Pinpoint the cell where the given text exists, returning its [x, y] midpoint coordinate. 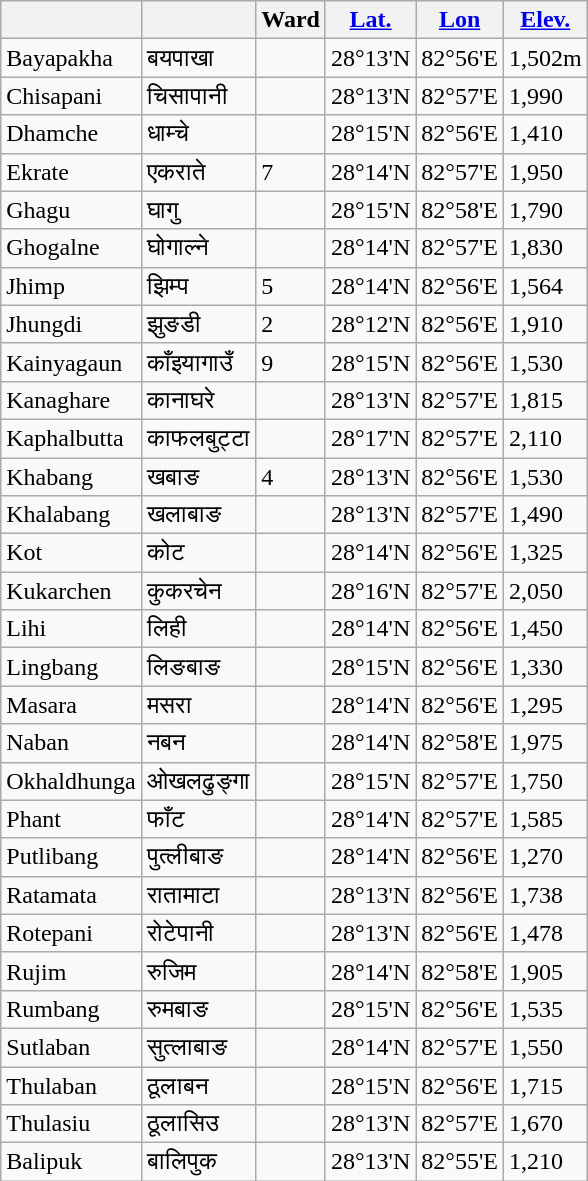
लिङबाङ [198, 667]
Kanaghare [71, 400]
28°17'N [370, 438]
Khabang [71, 477]
झिम्प [198, 286]
1,790 [545, 210]
रातामाटा [198, 895]
5 [291, 286]
पुत्लीबाङ [198, 857]
1,410 [545, 134]
1,502m [545, 58]
Rumbang [71, 1009]
लिही [198, 629]
1,535 [545, 1009]
ठूलाबन [198, 1085]
चिसापानी [198, 96]
Kaphalbutta [71, 438]
9 [291, 362]
Thulasiu [71, 1124]
7 [291, 172]
Lat. [370, 20]
1,550 [545, 1047]
2,050 [545, 591]
1,490 [545, 515]
Dhamche [71, 134]
Ekrate [71, 172]
खबाङ [198, 477]
नबन [198, 743]
घागु [198, 210]
4 [291, 477]
बयपाखा [198, 58]
रुजिम [198, 971]
1,950 [545, 172]
ठूलासिउ [198, 1124]
Chisapani [71, 96]
1,830 [545, 248]
1,330 [545, 667]
झुङडी [198, 324]
1,738 [545, 895]
Khalabang [71, 515]
ओखलढुङ्गा [198, 781]
Kot [71, 553]
रोटेपानी [198, 933]
खलाबाङ [198, 515]
1,670 [545, 1124]
Ghogalne [71, 248]
Okhaldhunga [71, 781]
Sutlaban [71, 1047]
Lingbang [71, 667]
एकराते [198, 172]
1,910 [545, 324]
धाम्चे [198, 134]
Ghagu [71, 210]
82°55'E [460, 1162]
1,585 [545, 819]
Masara [71, 705]
2,110 [545, 438]
कानाघरे [198, 400]
Ward [291, 20]
1,905 [545, 971]
1,990 [545, 96]
Lihi [71, 629]
1,270 [545, 857]
1,715 [545, 1085]
Rujim [71, 971]
Balipuk [71, 1162]
1,564 [545, 286]
Putlibang [71, 857]
Jhungdi [71, 324]
1,210 [545, 1162]
1,325 [545, 553]
2 [291, 324]
Phant [71, 819]
सुत्लाबाङ [198, 1047]
Jhimp [71, 286]
1,815 [545, 400]
Naban [71, 743]
1,295 [545, 705]
Bayapakha [71, 58]
Rotepani [71, 933]
रुमबाङ [198, 1009]
1,450 [545, 629]
Ratamata [71, 895]
बालिपुक [198, 1162]
Kainyagaun [71, 362]
काफलबुट्टा [198, 438]
मसरा [198, 705]
काँइयागाउँ [198, 362]
Lon [460, 20]
कुकरचेन [198, 591]
Thulaban [71, 1085]
1,975 [545, 743]
Elev. [545, 20]
28°16'N [370, 591]
Kukarchen [71, 591]
फाँट [198, 819]
घोगाल्ने [198, 248]
कोट [198, 553]
1,478 [545, 933]
28°12'N [370, 324]
1,750 [545, 781]
